Return [X, Y] of the center of cell containing provided text 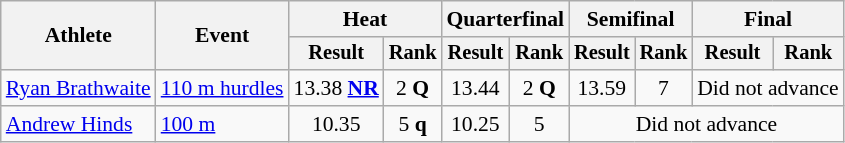
Event [222, 36]
Final [768, 19]
10.35 [336, 124]
13.38 NR [336, 88]
10.25 [475, 124]
Athlete [78, 36]
13.44 [475, 88]
Ryan Brathwaite [78, 88]
110 m hurdles [222, 88]
Semifinal [630, 19]
100 m [222, 124]
13.59 [602, 88]
Quarterfinal [505, 19]
5 [539, 124]
5 q [413, 124]
Andrew Hinds [78, 124]
Heat [366, 19]
7 [664, 88]
